Detect which cell encompasses the target text, then output its [x, y] center coordinate. 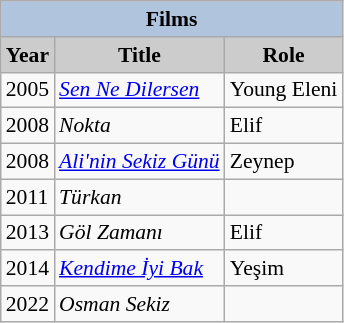
Nokta [140, 126]
Sen Ne Dilersen [140, 90]
Role [284, 55]
Films [172, 19]
Türkan [140, 197]
Yeşim [284, 269]
2013 [28, 233]
Year [28, 55]
2022 [28, 304]
Osman Sekiz [140, 304]
Title [140, 55]
Kendime İyi Bak [140, 269]
Ali'nin Sekiz Günü [140, 162]
Zeynep [284, 162]
2011 [28, 197]
2005 [28, 90]
Göl Zamanı [140, 233]
Young Eleni [284, 90]
2014 [28, 269]
